Determine the (x, y) coordinate at the center of the cell enclosing the given text.  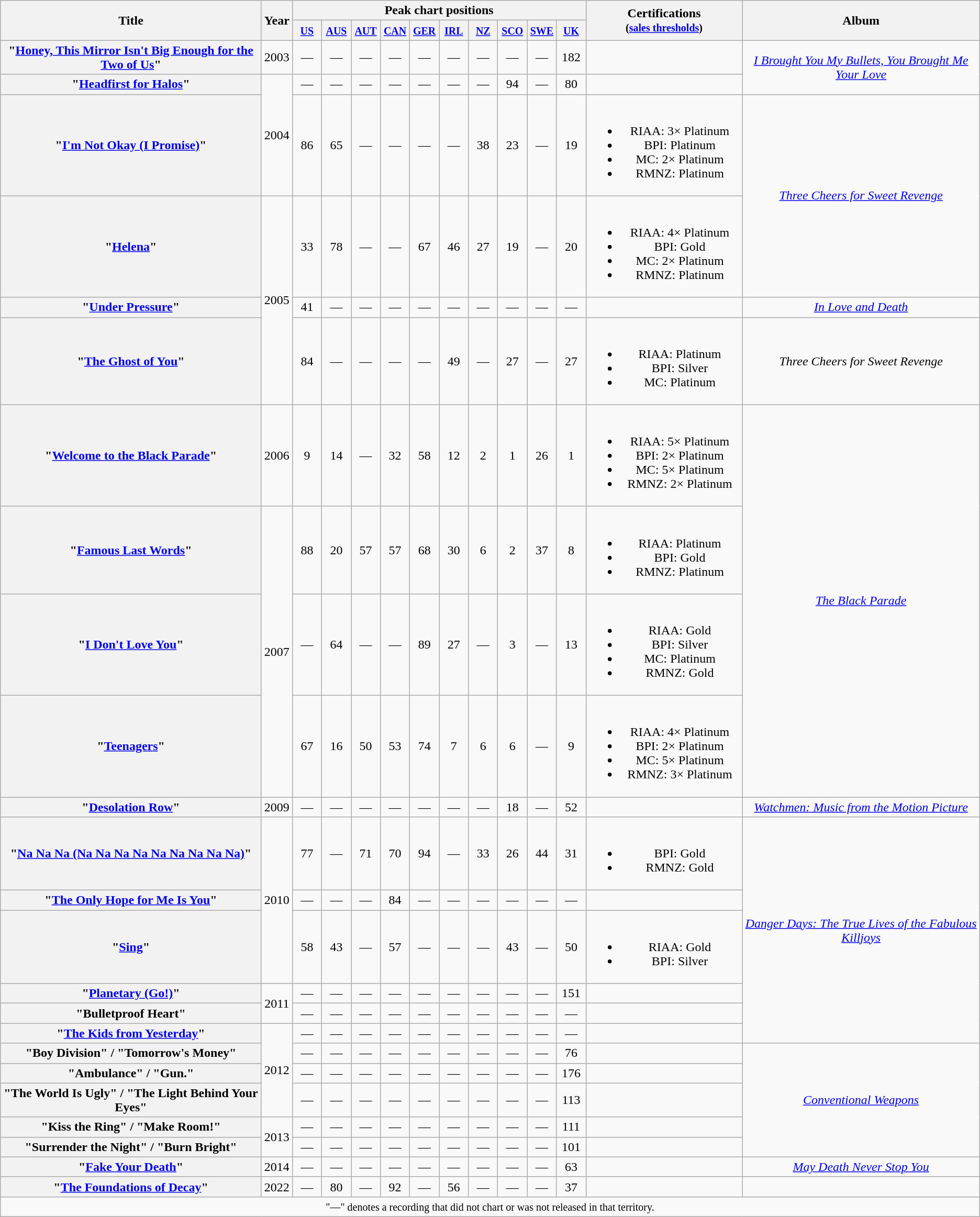
32 (395, 455)
151 (571, 993)
31 (571, 854)
Conventional Weapons (861, 1100)
Album (861, 20)
71 (365, 854)
RIAA: 5× PlatinumBPI: 2× PlatinumMC: 5× PlatinumRMNZ: 2× Platinum (664, 455)
101 (571, 1147)
"Desolation Row" (131, 807)
RIAA: GoldBPI: SilverMC: PlatinumRMNZ: Gold (664, 644)
2006 (276, 455)
2005 (276, 300)
16 (336, 746)
Title (131, 20)
88 (307, 550)
2003 (276, 58)
"The Ghost of You" (131, 361)
38 (483, 145)
53 (395, 746)
"The World Is Ugly" / "The Light Behind Your Eyes" (131, 1100)
"—" denotes a recording that did not chart or was not released in that territory. (490, 1207)
49 (454, 361)
68 (425, 550)
Watchmen: Music from the Motion Picture (861, 807)
77 (307, 854)
86 (307, 145)
Peak chart positions (439, 10)
78 (336, 247)
44 (542, 854)
CAN (395, 30)
111 (571, 1127)
2007 (276, 651)
"Under Pressure" (131, 307)
2010 (276, 900)
"Fake Your Death" (131, 1167)
"Helena" (131, 247)
"Welcome to the Black Parade" (131, 455)
"Bulletproof Heart" (131, 1013)
In Love and Death (861, 307)
BPI: GoldRMNZ: Gold (664, 854)
12 (454, 455)
"Surrender the Night" / "Burn Bright" (131, 1147)
AUS (336, 30)
89 (425, 644)
"The Kids from Yesterday" (131, 1033)
3 (513, 644)
2022 (276, 1187)
May Death Never Stop You (861, 1167)
"Famous Last Words" (131, 550)
SCO (513, 30)
"I Don't Love You" (131, 644)
RIAA: 4× PlatinumBPI: GoldMC: 2× PlatinumRMNZ: Platinum (664, 247)
Danger Days: The True Lives of the Fabulous Killjoys (861, 930)
182 (571, 58)
"The Foundations of Decay" (131, 1187)
13 (571, 644)
"Honey, This Mirror Isn't Big Enough for the Two of Us" (131, 58)
RIAA: PlatinumBPI: SilverMC: Platinum (664, 361)
"Boy Division" / "Tomorrow's Money" (131, 1053)
2009 (276, 807)
SWE (542, 30)
30 (454, 550)
"Sing" (131, 947)
176 (571, 1073)
2014 (276, 1167)
"Headfirst for Halos" (131, 84)
92 (395, 1187)
I Brought You My Bullets, You Brought Me Your Love (861, 67)
113 (571, 1100)
74 (425, 746)
"Na Na Na (Na Na Na Na Na Na Na Na Na)" (131, 854)
UK (571, 30)
70 (395, 854)
76 (571, 1053)
64 (336, 644)
GER (425, 30)
18 (513, 807)
The Black Parade (861, 601)
2004 (276, 135)
"Planetary (Go!)" (131, 993)
46 (454, 247)
US (307, 30)
41 (307, 307)
2011 (276, 1003)
23 (513, 145)
63 (571, 1167)
2013 (276, 1137)
"Ambulance" / "Gun." (131, 1073)
52 (571, 807)
65 (336, 145)
NZ (483, 30)
7 (454, 746)
RIAA: PlatinumBPI: GoldRMNZ: Platinum (664, 550)
RIAA: 3× PlatinumBPI: PlatinumMC: 2× PlatinumRMNZ: Platinum (664, 145)
Year (276, 20)
8 (571, 550)
"Kiss the Ring" / "Make Room!" (131, 1127)
RIAA: GoldBPI: Silver (664, 947)
RIAA: 4× PlatinumBPI: 2× PlatinumMC: 5× PlatinumRMNZ: 3× Platinum (664, 746)
AUT (365, 30)
IRL (454, 30)
Certifications(sales thresholds) (664, 20)
14 (336, 455)
2012 (276, 1070)
"The Only Hope for Me Is You" (131, 900)
56 (454, 1187)
"Teenagers" (131, 746)
"I'm Not Okay (I Promise)" (131, 145)
